Scan for the cell matching the given text and deliver its (X, Y) coordinate at center. 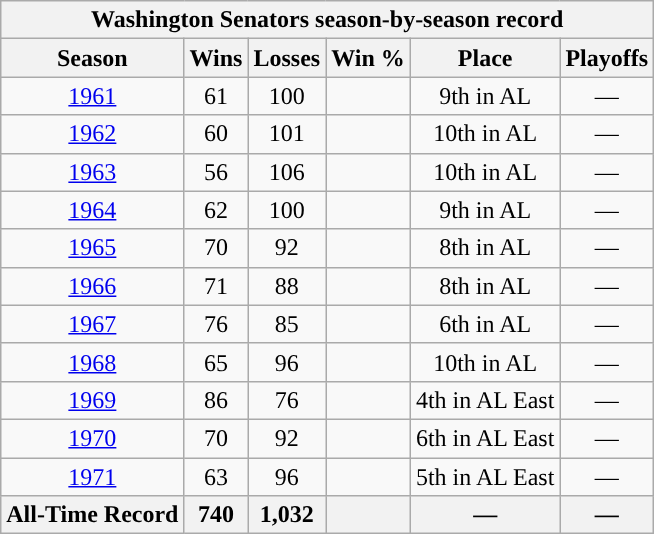
86 (216, 400)
1,032 (287, 515)
6th in AL (485, 324)
1964 (92, 210)
61 (216, 96)
Wins (216, 58)
60 (216, 134)
1968 (92, 362)
63 (216, 477)
1965 (92, 248)
1962 (92, 134)
1961 (92, 96)
56 (216, 172)
Washington Senators season-by-season record (328, 20)
85 (287, 324)
All-Time Record (92, 515)
1969 (92, 400)
101 (287, 134)
65 (216, 362)
106 (287, 172)
71 (216, 286)
62 (216, 210)
5th in AL East (485, 477)
1963 (92, 172)
Season (92, 58)
1967 (92, 324)
6th in AL East (485, 438)
Place (485, 58)
Win % (368, 58)
4th in AL East (485, 400)
1966 (92, 286)
1970 (92, 438)
740 (216, 515)
Losses (287, 58)
88 (287, 286)
1971 (92, 477)
Playoffs (607, 58)
